Scan for the cell matching the given text and deliver its [X, Y] coordinate at center. 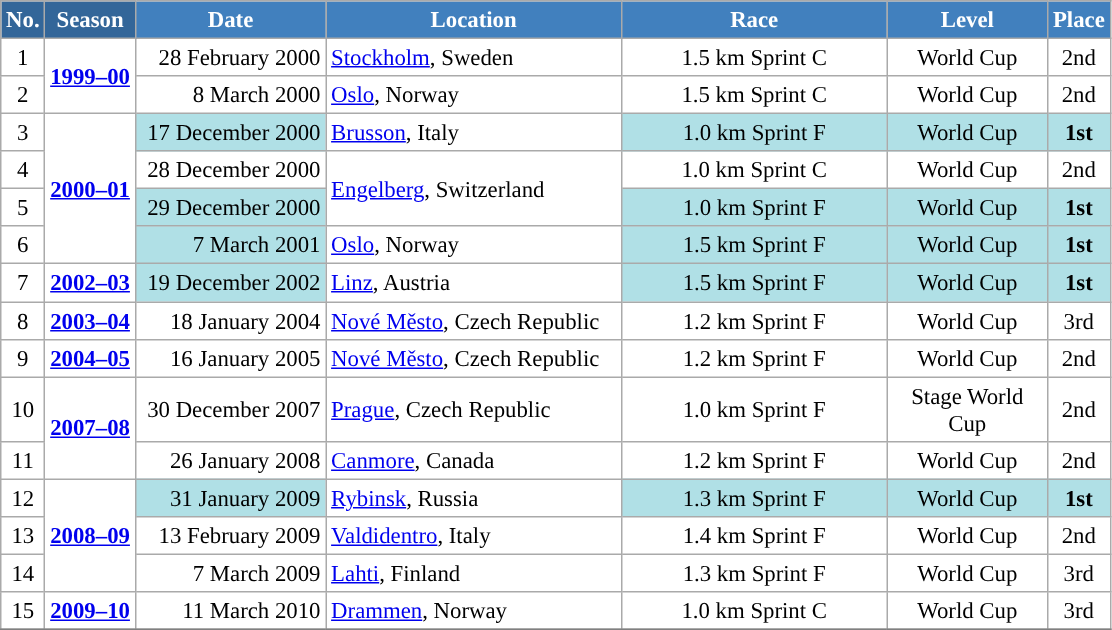
19 December 2002 [230, 283]
Season [90, 20]
Drammen, Norway [474, 611]
2004–05 [90, 358]
8 March 2000 [230, 95]
Lahti, Finland [474, 573]
2002–03 [90, 283]
2 [23, 95]
6 [23, 245]
Date [230, 20]
7 [23, 283]
Location [474, 20]
Valdidentro, Italy [474, 536]
Engelberg, Switzerland [474, 188]
14 [23, 573]
11 March 2010 [230, 611]
Canmore, Canada [474, 460]
10 [23, 410]
15 [23, 611]
29 December 2000 [230, 208]
No. [23, 20]
17 December 2000 [230, 133]
30 December 2007 [230, 410]
2009–10 [90, 611]
Place [1079, 20]
3 [23, 133]
4 [23, 170]
13 [23, 536]
Race [754, 20]
31 January 2009 [230, 498]
Rybinsk, Russia [474, 498]
28 December 2000 [230, 170]
18 January 2004 [230, 321]
Stockholm, Sweden [474, 58]
Level [968, 20]
9 [23, 358]
5 [23, 208]
Prague, Czech Republic [474, 410]
7 March 2001 [230, 245]
11 [23, 460]
26 January 2008 [230, 460]
Linz, Austria [474, 283]
2008–09 [90, 536]
1 [23, 58]
28 February 2000 [230, 58]
1999–00 [90, 76]
Stage World Cup [968, 410]
2003–04 [90, 321]
1.4 km Sprint F [754, 536]
13 February 2009 [230, 536]
7 March 2009 [230, 573]
12 [23, 498]
2007–08 [90, 428]
16 January 2005 [230, 358]
8 [23, 321]
2000–01 [90, 189]
Brusson, Italy [474, 133]
